Output the (x, y) coordinate of the center of the cell containing the given text.  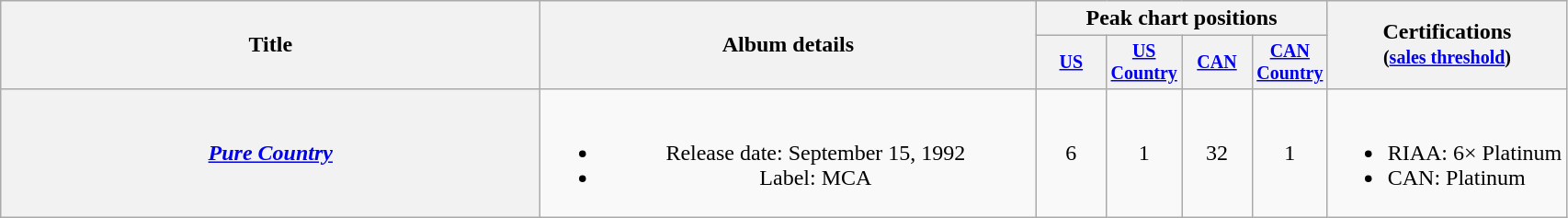
Release date: September 15, 1992Label: MCA (789, 153)
CAN Country (1290, 63)
Album details (789, 45)
Pure Country (270, 153)
6 (1072, 153)
US Country (1144, 63)
32 (1217, 153)
Peak chart positions (1182, 18)
Title (270, 45)
RIAA: 6× PlatinumCAN: Platinum (1447, 153)
CAN (1217, 63)
US (1072, 63)
Certifications(sales threshold) (1447, 45)
